Identify which cell holds the provided text, then report its (X, Y) central coordinate. 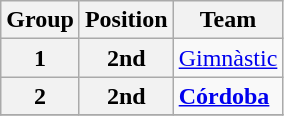
Córdoba (228, 96)
2 (40, 96)
1 (40, 58)
Position (126, 20)
Group (40, 20)
Team (228, 20)
Gimnàstic (228, 58)
